Extract the [X, Y] coordinate from the center of the cell holding the provided text.  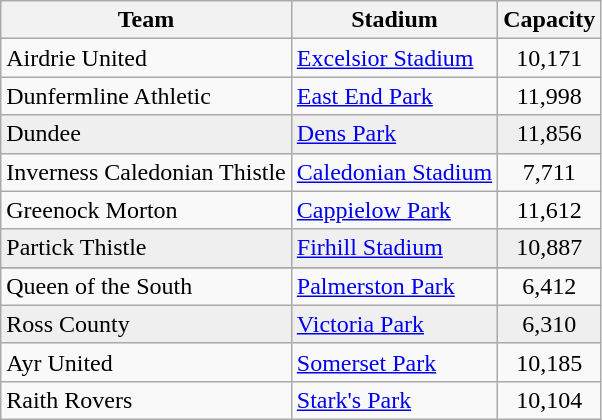
Firhill Stadium [394, 248]
Caledonian Stadium [394, 172]
Dens Park [394, 134]
7,711 [550, 172]
11,998 [550, 96]
11,856 [550, 134]
10,185 [550, 362]
Palmerston Park [394, 286]
10,104 [550, 400]
Ayr United [146, 362]
11,612 [550, 210]
6,412 [550, 286]
Greenock Morton [146, 210]
Victoria Park [394, 324]
Dundee [146, 134]
Queen of the South [146, 286]
10,887 [550, 248]
Stadium [394, 20]
Team [146, 20]
Airdrie United [146, 58]
Dunfermline Athletic [146, 96]
6,310 [550, 324]
Somerset Park [394, 362]
10,171 [550, 58]
Stark's Park [394, 400]
Excelsior Stadium [394, 58]
East End Park [394, 96]
Capacity [550, 20]
Ross County [146, 324]
Raith Rovers [146, 400]
Inverness Caledonian Thistle [146, 172]
Partick Thistle [146, 248]
Cappielow Park [394, 210]
